Detect which cell encompasses the target text, then output its [X, Y] center coordinate. 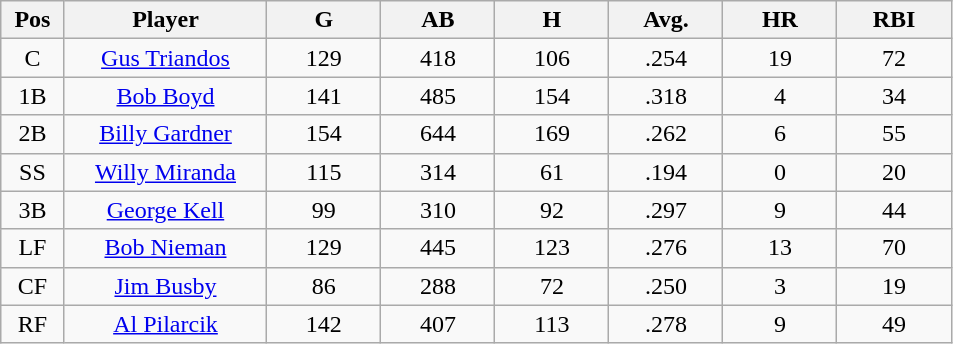
44 [894, 210]
445 [438, 248]
314 [438, 172]
485 [438, 96]
Al Pilarcik [166, 324]
RF [32, 324]
6 [780, 134]
0 [780, 172]
.194 [666, 172]
G [324, 20]
310 [438, 210]
418 [438, 58]
HR [780, 20]
H [552, 20]
CF [32, 286]
106 [552, 58]
123 [552, 248]
.318 [666, 96]
1B [32, 96]
113 [552, 324]
55 [894, 134]
92 [552, 210]
Willy Miranda [166, 172]
3 [780, 286]
86 [324, 286]
20 [894, 172]
3B [32, 210]
AB [438, 20]
LF [32, 248]
.278 [666, 324]
141 [324, 96]
34 [894, 96]
99 [324, 210]
115 [324, 172]
Gus Triandos [166, 58]
George Kell [166, 210]
70 [894, 248]
Bob Boyd [166, 96]
169 [552, 134]
407 [438, 324]
C [32, 58]
.254 [666, 58]
.297 [666, 210]
61 [552, 172]
Avg. [666, 20]
644 [438, 134]
13 [780, 248]
Player [166, 20]
2B [32, 134]
142 [324, 324]
288 [438, 286]
Pos [32, 20]
.262 [666, 134]
Billy Gardner [166, 134]
SS [32, 172]
Jim Busby [166, 286]
49 [894, 324]
Bob Nieman [166, 248]
4 [780, 96]
.276 [666, 248]
.250 [666, 286]
RBI [894, 20]
